Extract the (X, Y) coordinate from the center of the cell holding the provided text.  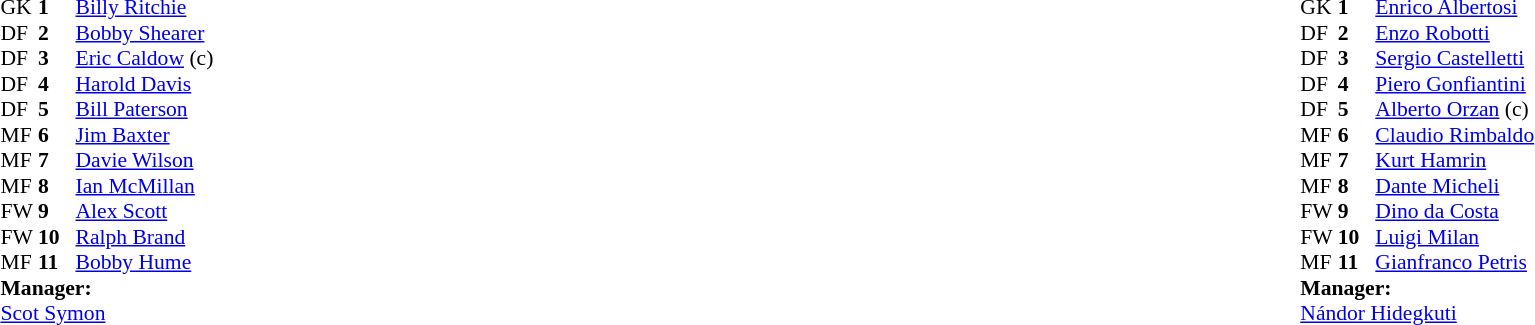
Dino da Costa (1454, 211)
Bobby Hume (145, 263)
Claudio Rimbaldo (1454, 135)
Kurt Hamrin (1454, 161)
Eric Caldow (c) (145, 59)
Harold Davis (145, 84)
Luigi Milan (1454, 237)
Alex Scott (145, 211)
Alberto Orzan (c) (1454, 109)
Jim Baxter (145, 135)
Piero Gonfiantini (1454, 84)
Ian McMillan (145, 186)
Bill Paterson (145, 109)
Davie Wilson (145, 161)
Gianfranco Petris (1454, 263)
Dante Micheli (1454, 186)
Sergio Castelletti (1454, 59)
Enzo Robotti (1454, 33)
Ralph Brand (145, 237)
Bobby Shearer (145, 33)
